Detect which cell encompasses the target text, then output its [x, y] center coordinate. 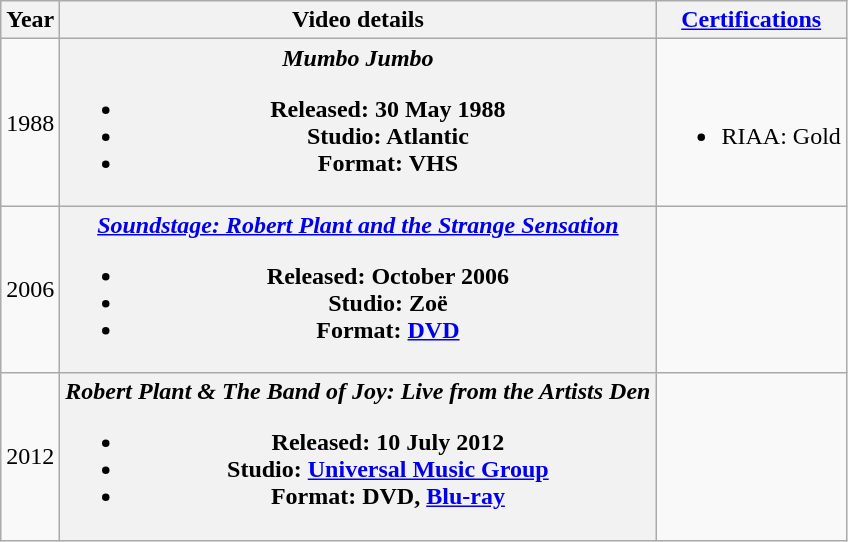
1988 [30, 122]
Robert Plant & The Band of Joy: Live from the Artists DenReleased: 10 July 2012Studio: Universal Music GroupFormat: DVD, Blu-ray [358, 456]
Video details [358, 20]
2012 [30, 456]
Mumbo JumboReleased: 30 May 1988Studio: AtlanticFormat: VHS [358, 122]
Year [30, 20]
2006 [30, 290]
Soundstage: Robert Plant and the Strange SensationReleased: October 2006Studio: ZoëFormat: DVD [358, 290]
RIAA: Gold [751, 122]
Certifications [751, 20]
